Return (X, Y) of the center of cell containing provided text 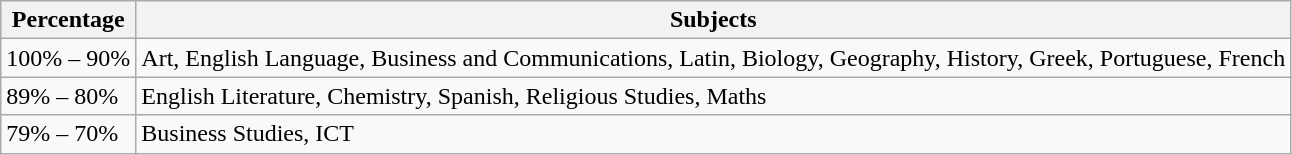
89% – 80% (68, 96)
English Literature, Chemistry, Spanish, Religious Studies, Maths (714, 96)
Art, English Language, Business and Communications, Latin, Biology, Geography, History, Greek, Portuguese, French (714, 58)
Subjects (714, 20)
100% – 90% (68, 58)
Percentage (68, 20)
79% – 70% (68, 134)
Business Studies, ICT (714, 134)
